Search for the cell housing the specified text and yield its (x, y) center coordinate. 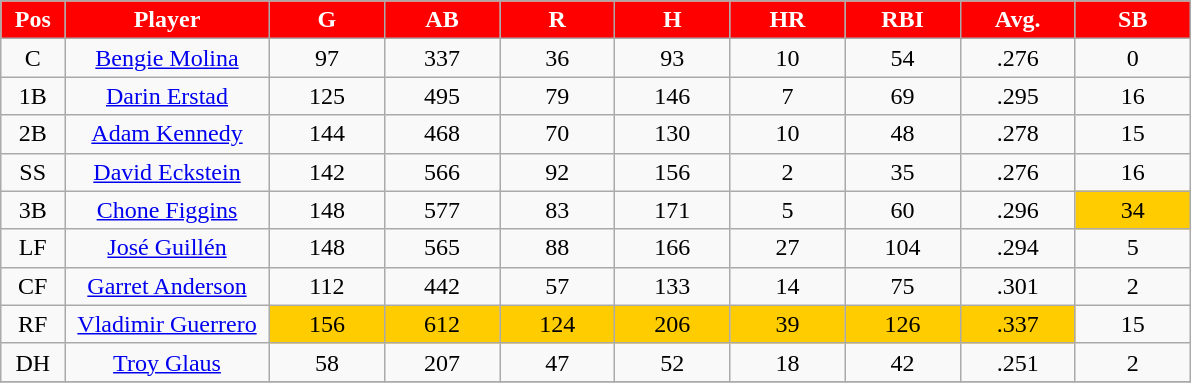
133 (672, 286)
36 (558, 58)
1B (33, 96)
39 (788, 324)
C (33, 58)
SB (1132, 20)
92 (558, 172)
206 (672, 324)
166 (672, 248)
14 (788, 286)
3B (33, 210)
566 (442, 172)
70 (558, 134)
57 (558, 286)
18 (788, 362)
.296 (1018, 210)
144 (326, 134)
104 (902, 248)
83 (558, 210)
G (326, 20)
60 (902, 210)
88 (558, 248)
207 (442, 362)
171 (672, 210)
69 (902, 96)
0 (1132, 58)
Garret Anderson (168, 286)
468 (442, 134)
42 (902, 362)
.301 (1018, 286)
495 (442, 96)
35 (902, 172)
48 (902, 134)
Avg. (1018, 20)
Pos (33, 20)
David Eckstein (168, 172)
112 (326, 286)
612 (442, 324)
577 (442, 210)
54 (902, 58)
2B (33, 134)
CF (33, 286)
565 (442, 248)
.337 (1018, 324)
47 (558, 362)
7 (788, 96)
337 (442, 58)
HR (788, 20)
RBI (902, 20)
.251 (1018, 362)
.295 (1018, 96)
Darin Erstad (168, 96)
142 (326, 172)
Player (168, 20)
130 (672, 134)
126 (902, 324)
34 (1132, 210)
Troy Glaus (168, 362)
27 (788, 248)
146 (672, 96)
Chone Figgins (168, 210)
52 (672, 362)
58 (326, 362)
93 (672, 58)
97 (326, 58)
.294 (1018, 248)
125 (326, 96)
124 (558, 324)
DH (33, 362)
75 (902, 286)
.278 (1018, 134)
Vladimir Guerrero (168, 324)
Bengie Molina (168, 58)
R (558, 20)
LF (33, 248)
AB (442, 20)
Adam Kennedy (168, 134)
H (672, 20)
442 (442, 286)
José Guillén (168, 248)
RF (33, 324)
SS (33, 172)
79 (558, 96)
